From the cell containing the given text, extract its center point as [X, Y] coordinate. 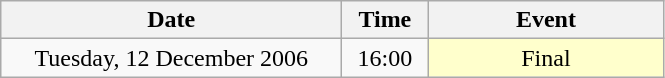
Date [172, 20]
Final [546, 58]
16:00 [385, 58]
Event [546, 20]
Tuesday, 12 December 2006 [172, 58]
Time [385, 20]
